Output the (x, y) coordinate of the center of the cell containing the given text.  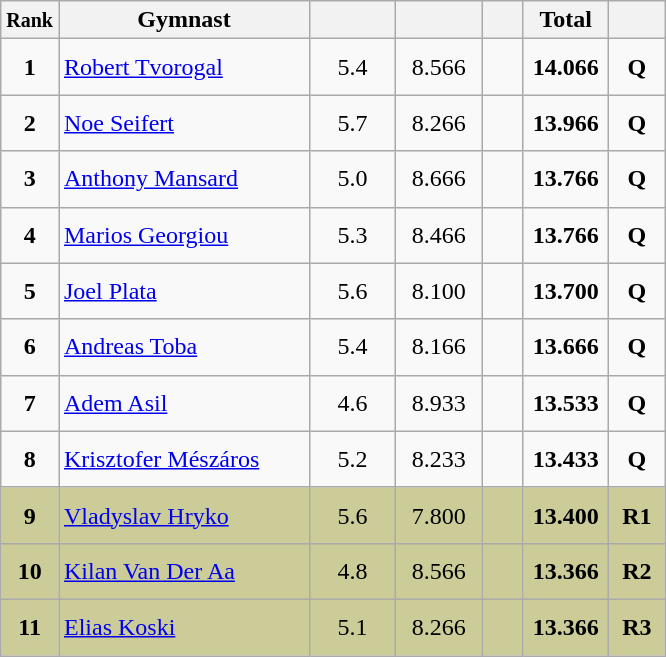
Adem Asil (184, 403)
5 (30, 291)
3 (30, 179)
Joel Plata (184, 291)
5.0 (353, 179)
Total (566, 20)
Gymnast (184, 20)
Marios Georgiou (184, 235)
5.3 (353, 235)
8.933 (439, 403)
R1 (637, 515)
11 (30, 627)
Elias Koski (184, 627)
8.233 (439, 459)
Rank (30, 20)
13.433 (566, 459)
13.666 (566, 347)
8.100 (439, 291)
8.466 (439, 235)
13.400 (566, 515)
Krisztofer Mészáros (184, 459)
13.533 (566, 403)
R2 (637, 571)
14.066 (566, 67)
9 (30, 515)
Noe Seifert (184, 123)
5.7 (353, 123)
2 (30, 123)
Robert Tvorogal (184, 67)
7 (30, 403)
10 (30, 571)
8 (30, 459)
13.966 (566, 123)
5.1 (353, 627)
4.8 (353, 571)
8.666 (439, 179)
1 (30, 67)
6 (30, 347)
4.6 (353, 403)
13.700 (566, 291)
7.800 (439, 515)
4 (30, 235)
Kilan Van Der Aa (184, 571)
8.166 (439, 347)
Anthony Mansard (184, 179)
Vladyslav Hryko (184, 515)
R3 (637, 627)
Andreas Toba (184, 347)
5.2 (353, 459)
